Extract the [x, y] coordinate from the center of the cell holding the provided text.  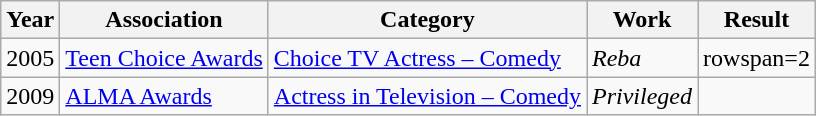
Year [30, 20]
Teen Choice Awards [164, 58]
rowspan=2 [757, 58]
Reba [642, 58]
Choice TV Actress – Comedy [427, 58]
Actress in Television – Comedy [427, 96]
Category [427, 20]
2009 [30, 96]
Privileged [642, 96]
Work [642, 20]
Result [757, 20]
ALMA Awards [164, 96]
2005 [30, 58]
Association [164, 20]
